Search for the cell housing the specified text and yield its [x, y] center coordinate. 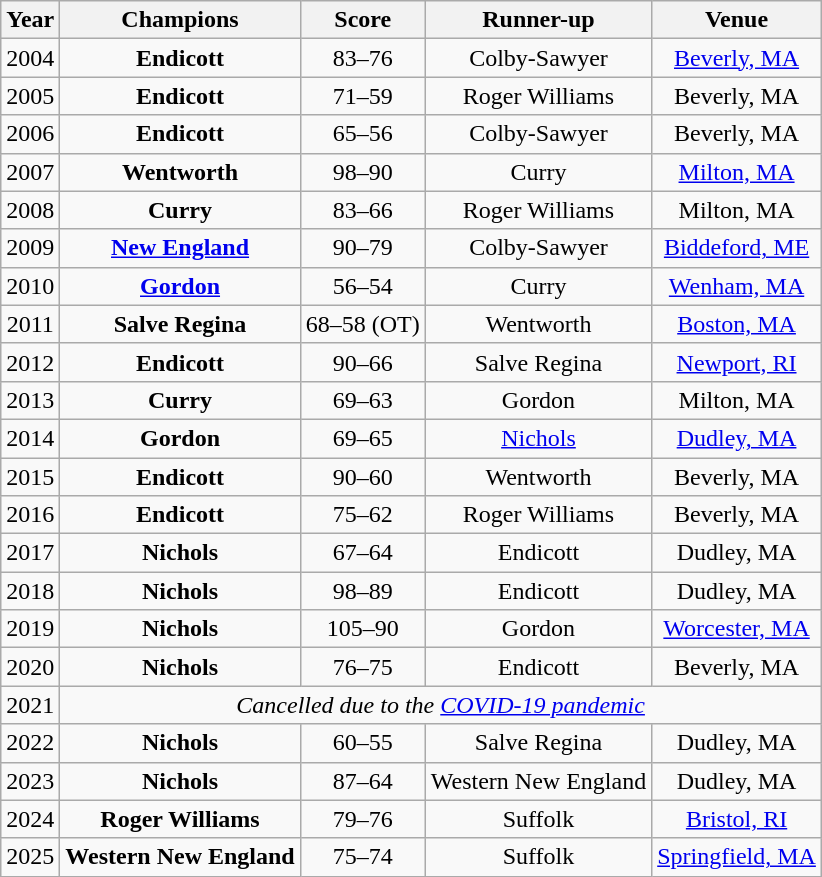
83–66 [362, 210]
2011 [30, 324]
90–60 [362, 477]
2016 [30, 515]
Biddeford, ME [737, 248]
105–90 [362, 629]
Newport, RI [737, 362]
87–64 [362, 781]
90–79 [362, 248]
Score [362, 20]
2010 [30, 286]
2007 [30, 172]
Worcester, MA [737, 629]
2019 [30, 629]
2025 [30, 857]
2015 [30, 477]
98–90 [362, 172]
76–75 [362, 667]
2018 [30, 591]
2004 [30, 58]
2023 [30, 781]
67–64 [362, 553]
65–56 [362, 134]
Venue [737, 20]
69–63 [362, 400]
Springfield, MA [737, 857]
2020 [30, 667]
New England [180, 248]
Year [30, 20]
2008 [30, 210]
2021 [30, 705]
79–76 [362, 819]
75–62 [362, 515]
2024 [30, 819]
90–66 [362, 362]
2012 [30, 362]
Cancelled due to the COVID-19 pandemic [441, 705]
68–58 (OT) [362, 324]
2006 [30, 134]
60–55 [362, 743]
69–65 [362, 438]
56–54 [362, 286]
Runner-up [538, 20]
Bristol, RI [737, 819]
Champions [180, 20]
2013 [30, 400]
2017 [30, 553]
98–89 [362, 591]
Wenham, MA [737, 286]
2009 [30, 248]
83–76 [362, 58]
2005 [30, 96]
71–59 [362, 96]
2014 [30, 438]
2022 [30, 743]
75–74 [362, 857]
Boston, MA [737, 324]
